Locate the cell with the specified text and output its (X, Y) center coordinate. 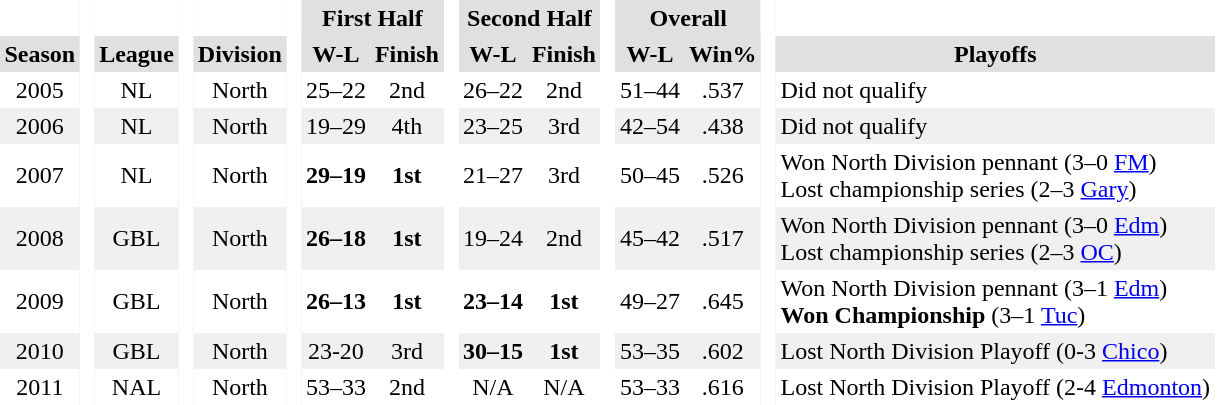
26–22 (492, 90)
29–19 (336, 176)
25–22 (336, 90)
Season (40, 54)
Won North Division pennant (3–0 Edm)Lost championship series (2–3 OC) (996, 238)
Win% (722, 54)
45–42 (650, 238)
First Half (372, 18)
.602 (722, 351)
26–18 (336, 238)
.616 (722, 387)
23-20 (336, 351)
53–35 (650, 351)
2010 (40, 351)
Lost North Division Playoff (0-3 Chico) (996, 351)
2007 (40, 176)
19–24 (492, 238)
.438 (722, 126)
NAL (137, 387)
.526 (722, 176)
Won North Division pennant (3–1 Edm)Won Championship (3–1 Tuc) (996, 302)
42–54 (650, 126)
2011 (40, 387)
.537 (722, 90)
19–29 (336, 126)
Won North Division pennant (3–0 FM)Lost championship series (2–3 Gary) (996, 176)
2008 (40, 238)
Playoffs (996, 54)
.645 (722, 302)
2005 (40, 90)
Division (240, 54)
League (137, 54)
23–25 (492, 126)
2006 (40, 126)
30–15 (492, 351)
50–45 (650, 176)
4th (406, 126)
23–14 (492, 302)
2009 (40, 302)
51–44 (650, 90)
26–13 (336, 302)
.517 (722, 238)
Lost North Division Playoff (2-4 Edmonton) (996, 387)
Overall (688, 18)
21–27 (492, 176)
Second Half (529, 18)
49–27 (650, 302)
